From the cell containing the given text, extract its center point as (X, Y) coordinate. 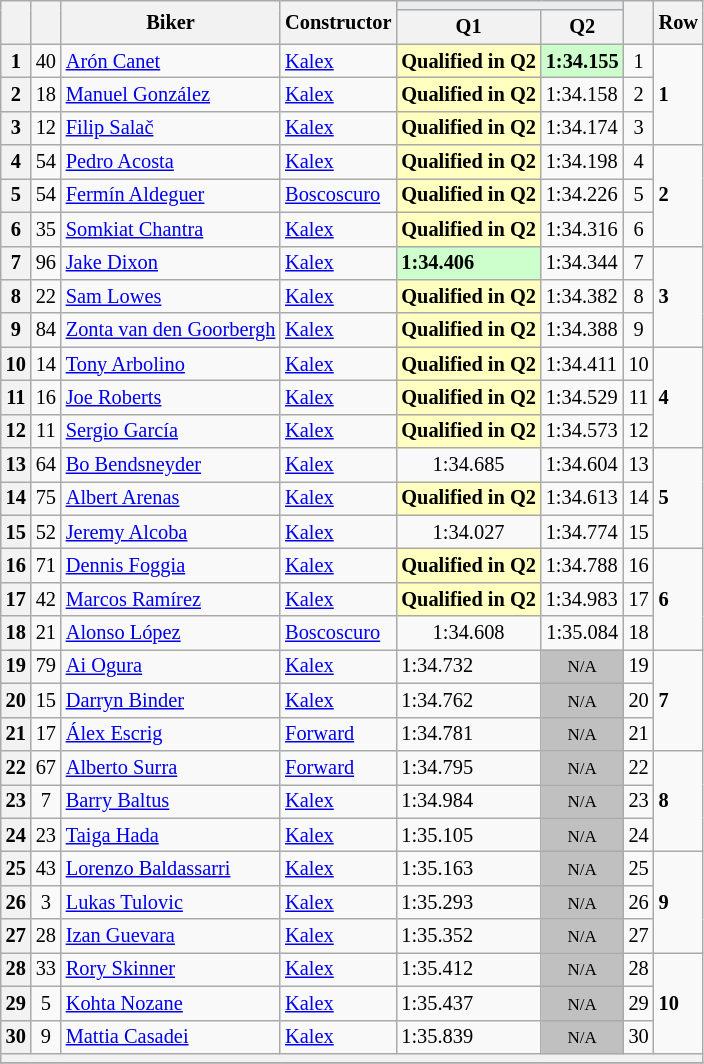
1:34.604 (582, 465)
1:34.573 (582, 431)
Constructor (338, 22)
Row (678, 22)
1:34.316 (582, 229)
52 (46, 532)
Sergio García (170, 431)
Joe Roberts (170, 397)
1:34.781 (468, 734)
1:34.732 (468, 666)
1:34.226 (582, 195)
96 (46, 263)
1:34.608 (468, 633)
Biker (170, 22)
Filip Salač (170, 128)
Darryn Binder (170, 700)
Jeremy Alcoba (170, 532)
67 (46, 767)
1:34.983 (582, 599)
1:34.613 (582, 498)
1:34.795 (468, 767)
Q1 (468, 27)
1:35.412 (468, 969)
Sam Lowes (170, 296)
Fermín Aldeguer (170, 195)
1:34.788 (582, 565)
Jake Dixon (170, 263)
Taiga Hada (170, 835)
Barry Baltus (170, 801)
Alberto Surra (170, 767)
Q2 (582, 27)
Zonta van den Goorbergh (170, 330)
Alonso López (170, 633)
42 (46, 599)
Mattia Casadei (170, 1037)
Dennis Foggia (170, 565)
84 (46, 330)
Izan Guevara (170, 936)
35 (46, 229)
1:35.105 (468, 835)
Rory Skinner (170, 969)
1:34.685 (468, 465)
1:34.344 (582, 263)
Lorenzo Baldassarri (170, 868)
1:34.382 (582, 296)
1:34.174 (582, 128)
1:34.406 (468, 263)
71 (46, 565)
79 (46, 666)
1:34.027 (468, 532)
Albert Arenas (170, 498)
Arón Canet (170, 61)
1:35.293 (468, 902)
Pedro Acosta (170, 162)
1:34.388 (582, 330)
1:35.163 (468, 868)
33 (46, 969)
Lukas Tulovic (170, 902)
1:34.158 (582, 94)
75 (46, 498)
Marcos Ramírez (170, 599)
40 (46, 61)
1:35.839 (468, 1037)
Álex Escrig (170, 734)
43 (46, 868)
1:34.774 (582, 532)
1:34.984 (468, 801)
Manuel González (170, 94)
Ai Ogura (170, 666)
1:35.352 (468, 936)
1:34.529 (582, 397)
1:34.198 (582, 162)
1:35.084 (582, 633)
Somkiat Chantra (170, 229)
1:34.762 (468, 700)
1:35.437 (468, 1003)
Tony Arbolino (170, 364)
1:34.411 (582, 364)
64 (46, 465)
Kohta Nozane (170, 1003)
1:34.155 (582, 61)
Bo Bendsneyder (170, 465)
